Provide the (X, Y) coordinate of the cell's center where the given text is located.  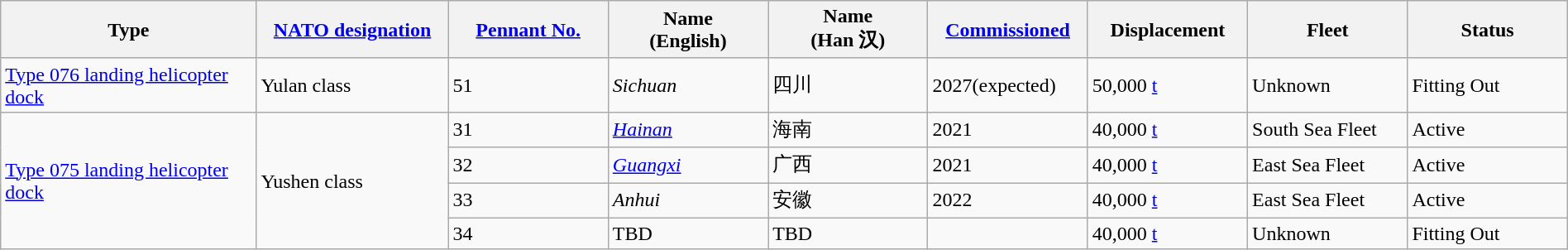
海南 (849, 129)
South Sea Fleet (1328, 129)
Sichuan (688, 84)
Status (1487, 30)
Type 076 landing helicopter dock (129, 84)
Yushen class (352, 180)
51 (528, 84)
31 (528, 129)
Name(English) (688, 30)
34 (528, 233)
Commissioned (1007, 30)
NATO designation (352, 30)
33 (528, 200)
32 (528, 166)
Name(Han 汉) (849, 30)
2022 (1007, 200)
Pennant No. (528, 30)
Type 075 landing helicopter dock (129, 180)
Hainan (688, 129)
安徽 (849, 200)
2027(expected) (1007, 84)
Yulan class (352, 84)
Fleet (1328, 30)
Displacement (1168, 30)
Guangxi (688, 166)
Type (129, 30)
广西 (849, 166)
Anhui (688, 200)
50,000 t (1168, 84)
四川 (849, 84)
